Determine the [X, Y] coordinate at the center of the cell enclosing the given text.  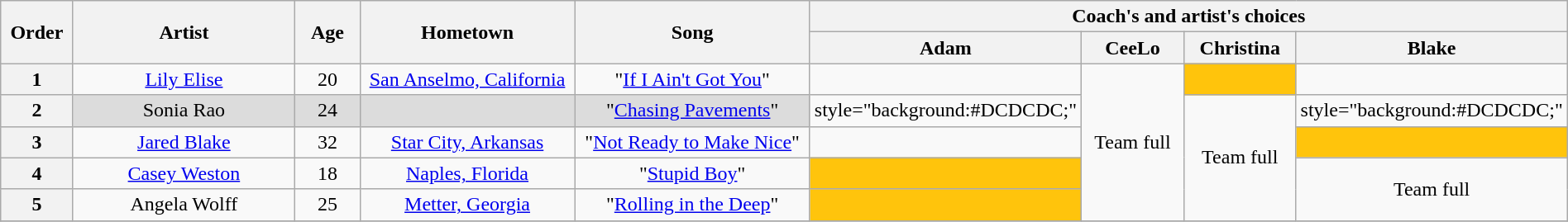
2 [36, 111]
4 [36, 173]
Order [36, 32]
Lily Elise [184, 79]
"Not Ready to Make Nice" [692, 142]
25 [327, 205]
"Rolling in the Deep" [692, 205]
"If I Ain't Got You" [692, 79]
Age [327, 32]
CeeLo [1132, 48]
Jared Blake [184, 142]
3 [36, 142]
Adam [945, 48]
Sonia Rao [184, 111]
San Anselmo, California [467, 79]
"Stupid Boy" [692, 173]
Blake [1432, 48]
32 [327, 142]
Angela Wolff [184, 205]
5 [36, 205]
18 [327, 173]
Metter, Georgia [467, 205]
Song [692, 32]
Coach's and artist's choices [1188, 17]
Naples, Florida [467, 173]
Casey Weston [184, 173]
Artist [184, 32]
20 [327, 79]
Hometown [467, 32]
"Chasing Pavements" [692, 111]
Star City, Arkansas [467, 142]
24 [327, 111]
Christina [1241, 48]
1 [36, 79]
